Output the [x, y] coordinate of the center of the cell containing the given text.  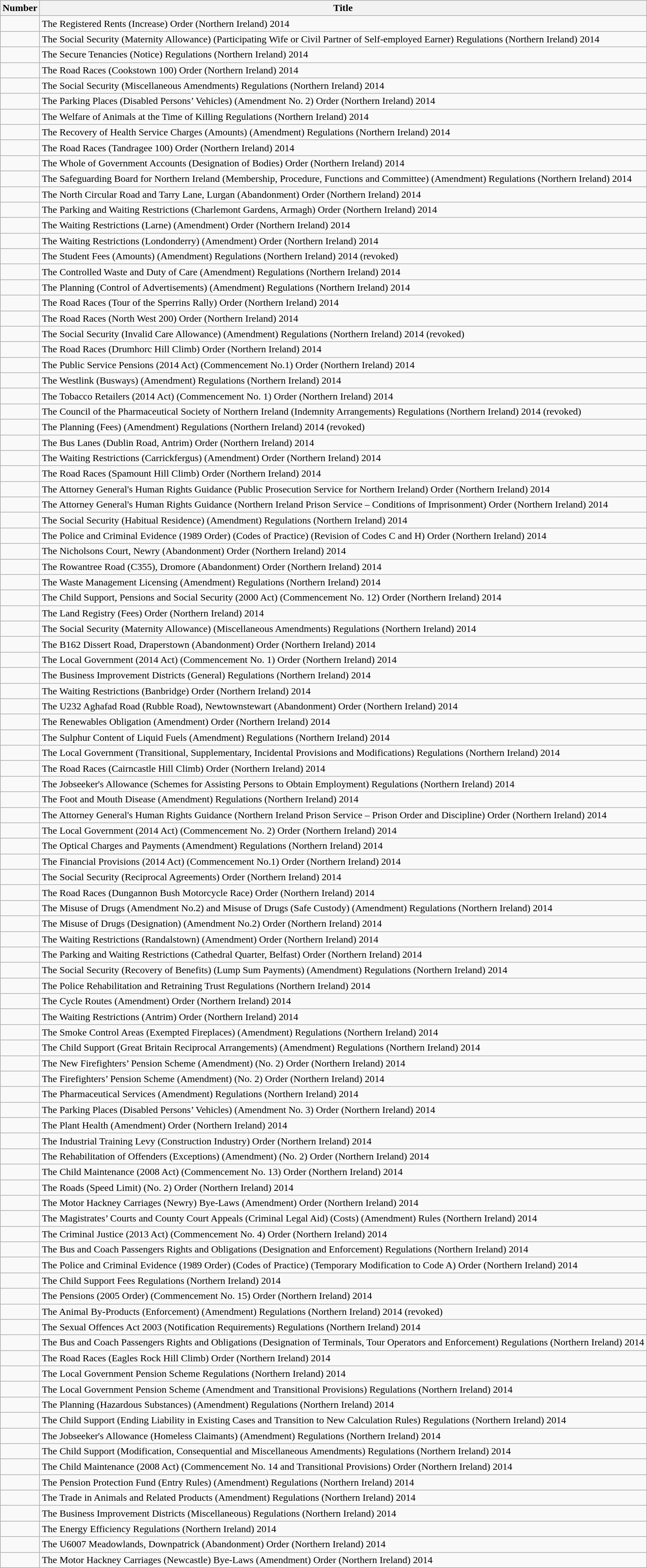
The Student Fees (Amounts) (Amendment) Regulations (Northern Ireland) 2014 (revoked) [343, 256]
The Renewables Obligation (Amendment) Order (Northern Ireland) 2014 [343, 722]
The B162 Dissert Road, Draperstown (Abandonment) Order (Northern Ireland) 2014 [343, 644]
The Energy Efficiency Regulations (Northern Ireland) 2014 [343, 1529]
The Police and Criminal Evidence (1989 Order) (Codes of Practice) (Revision of Codes C and H) Order (Northern Ireland) 2014 [343, 536]
The Waiting Restrictions (Randalstown) (Amendment) Order (Northern Ireland) 2014 [343, 939]
The Local Government Pension Scheme Regulations (Northern Ireland) 2014 [343, 1374]
The Magistrates’ Courts and County Court Appeals (Criminal Legal Aid) (Costs) (Amendment) Rules (Northern Ireland) 2014 [343, 1219]
The Road Races (Cairncastle Hill Climb) Order (Northern Ireland) 2014 [343, 769]
The Rehabilitation of Offenders (Exceptions) (Amendment) (No. 2) Order (Northern Ireland) 2014 [343, 1156]
The Motor Hackney Carriages (Newcastle) Bye-Laws (Amendment) Order (Northern Ireland) 2014 [343, 1560]
The Child Support, Pensions and Social Security (2000 Act) (Commencement No. 12) Order (Northern Ireland) 2014 [343, 598]
The Local Government (2014 Act) (Commencement No. 2) Order (Northern Ireland) 2014 [343, 830]
The Social Security (Miscellaneous Amendments) Regulations (Northern Ireland) 2014 [343, 86]
The Waiting Restrictions (Larne) (Amendment) Order (Northern Ireland) 2014 [343, 225]
The Road Races (Tandragee 100) Order (Northern Ireland) 2014 [343, 148]
The Optical Charges and Payments (Amendment) Regulations (Northern Ireland) 2014 [343, 846]
The Financial Provisions (2014 Act) (Commencement No.1) Order (Northern Ireland) 2014 [343, 861]
The U232 Aghafad Road (Rubble Road), Newtownstewart (Abandonment) Order (Northern Ireland) 2014 [343, 707]
The Child Support (Modification, Consequential and Miscellaneous Amendments) Regulations (Northern Ireland) 2014 [343, 1451]
The Land Registry (Fees) Order (Northern Ireland) 2014 [343, 613]
The Secure Tenancies (Notice) Regulations (Northern Ireland) 2014 [343, 55]
The Business Improvement Districts (General) Regulations (Northern Ireland) 2014 [343, 675]
The Firefighters’ Pension Scheme (Amendment) (No. 2) Order (Northern Ireland) 2014 [343, 1079]
The Parking Places (Disabled Persons’ Vehicles) (Amendment No. 2) Order (Northern Ireland) 2014 [343, 101]
The Planning (Fees) (Amendment) Regulations (Northern Ireland) 2014 (revoked) [343, 427]
The Child Support (Ending Liability in Existing Cases and Transition to New Calculation Rules) Regulations (Northern Ireland) 2014 [343, 1420]
The Public Service Pensions (2014 Act) (Commencement No.1) Order (Northern Ireland) 2014 [343, 365]
The Controlled Waste and Duty of Care (Amendment) Regulations (Northern Ireland) 2014 [343, 272]
The Parking and Waiting Restrictions (Charlemont Gardens, Armagh) Order (Northern Ireland) 2014 [343, 210]
Title [343, 8]
The Attorney General's Human Rights Guidance (Public Prosecution Service for Northern Ireland) Order (Northern Ireland) 2014 [343, 489]
The Registered Rents (Increase) Order (Northern Ireland) 2014 [343, 24]
The U6007 Meadowlands, Downpatrick (Abandonment) Order (Northern Ireland) 2014 [343, 1544]
The Jobseeker's Allowance (Schemes for Assisting Persons to Obtain Employment) Regulations (Northern Ireland) 2014 [343, 784]
The Social Security (Maternity Allowance) (Miscellaneous Amendments) Regulations (Northern Ireland) 2014 [343, 629]
The Child Support (Great Britain Reciprocal Arrangements) (Amendment) Regulations (Northern Ireland) 2014 [343, 1048]
The Trade in Animals and Related Products (Amendment) Regulations (Northern Ireland) 2014 [343, 1498]
The Jobseeker's Allowance (Homeless Claimants) (Amendment) Regulations (Northern Ireland) 2014 [343, 1435]
The Road Races (Eagles Rock Hill Climb) Order (Northern Ireland) 2014 [343, 1358]
The Road Races (Tour of the Sperrins Rally) Order (Northern Ireland) 2014 [343, 303]
The Local Government (Transitional, Supplementary, Incidental Provisions and Modifications) Regulations (Northern Ireland) 2014 [343, 753]
The Attorney General's Human Rights Guidance (Northern Ireland Prison Service – Conditions of Imprisonment) Order (Northern Ireland) 2014 [343, 505]
The Social Security (Reciprocal Agreements) Order (Northern Ireland) 2014 [343, 877]
The Social Security (Habitual Residence) (Amendment) Regulations (Northern Ireland) 2014 [343, 520]
The Bus Lanes (Dublin Road, Antrim) Order (Northern Ireland) 2014 [343, 442]
The Parking and Waiting Restrictions (Cathedral Quarter, Belfast) Order (Northern Ireland) 2014 [343, 955]
Number [20, 8]
The Rowantree Road (C355), Dromore (Abandonment) Order (Northern Ireland) 2014 [343, 567]
The Business Improvement Districts (Miscellaneous) Regulations (Northern Ireland) 2014 [343, 1513]
The Road Races (North West 200) Order (Northern Ireland) 2014 [343, 318]
The Road Races (Dungannon Bush Motorcycle Race) Order (Northern Ireland) 2014 [343, 892]
The Child Maintenance (2008 Act) (Commencement No. 14 and Transitional Provisions) Order (Northern Ireland) 2014 [343, 1467]
The Sexual Offences Act 2003 (Notification Requirements) Regulations (Northern Ireland) 2014 [343, 1327]
The Police Rehabilitation and Retraining Trust Regulations (Northern Ireland) 2014 [343, 986]
The Westlink (Busways) (Amendment) Regulations (Northern Ireland) 2014 [343, 380]
The Bus and Coach Passengers Rights and Obligations (Designation of Terminals, Tour Operators and Enforcement) Regulations (Northern Ireland) 2014 [343, 1343]
The Tobacco Retailers (2014 Act) (Commencement No. 1) Order (Northern Ireland) 2014 [343, 396]
The Misuse of Drugs (Designation) (Amendment No.2) Order (Northern Ireland) 2014 [343, 923]
The Waiting Restrictions (Londonderry) (Amendment) Order (Northern Ireland) 2014 [343, 241]
The Misuse of Drugs (Amendment No.2) and Misuse of Drugs (Safe Custody) (Amendment) Regulations (Northern Ireland) 2014 [343, 908]
The Recovery of Health Service Charges (Amounts) (Amendment) Regulations (Northern Ireland) 2014 [343, 132]
The Planning (Hazardous Substances) (Amendment) Regulations (Northern Ireland) 2014 [343, 1405]
The Waiting Restrictions (Antrim) Order (Northern Ireland) 2014 [343, 1017]
The Social Security (Invalid Care Allowance) (Amendment) Regulations (Northern Ireland) 2014 (revoked) [343, 334]
The Safeguarding Board for Northern Ireland (Membership, Procedure, Functions and Committee) (Amendment) Regulations (Northern Ireland) 2014 [343, 179]
The Sulphur Content of Liquid Fuels (Amendment) Regulations (Northern Ireland) 2014 [343, 738]
The Road Races (Spamount Hill Climb) Order (Northern Ireland) 2014 [343, 474]
The Waiting Restrictions (Carrickfergus) (Amendment) Order (Northern Ireland) 2014 [343, 458]
The Smoke Control Areas (Exempted Fireplaces) (Amendment) Regulations (Northern Ireland) 2014 [343, 1032]
The Motor Hackney Carriages (Newry) Bye-Laws (Amendment) Order (Northern Ireland) 2014 [343, 1203]
The Child Support Fees Regulations (Northern Ireland) 2014 [343, 1281]
The Social Security (Maternity Allowance) (Participating Wife or Civil Partner of Self-employed Earner) Regulations (Northern Ireland) 2014 [343, 39]
The Waiting Restrictions (Banbridge) Order (Northern Ireland) 2014 [343, 691]
The Pension Protection Fund (Entry Rules) (Amendment) Regulations (Northern Ireland) 2014 [343, 1482]
The Foot and Mouth Disease (Amendment) Regulations (Northern Ireland) 2014 [343, 799]
The Pensions (2005 Order) (Commencement No. 15) Order (Northern Ireland) 2014 [343, 1296]
The Road Races (Cookstown 100) Order (Northern Ireland) 2014 [343, 70]
The Welfare of Animals at the Time of Killing Regulations (Northern Ireland) 2014 [343, 117]
The Nicholsons Court, Newry (Abandonment) Order (Northern Ireland) 2014 [343, 551]
The Bus and Coach Passengers Rights and Obligations (Designation and Enforcement) Regulations (Northern Ireland) 2014 [343, 1250]
The Cycle Routes (Amendment) Order (Northern Ireland) 2014 [343, 1001]
The Pharmaceutical Services (Amendment) Regulations (Northern Ireland) 2014 [343, 1094]
The Criminal Justice (2013 Act) (Commencement No. 4) Order (Northern Ireland) 2014 [343, 1234]
The Roads (Speed Limit) (No. 2) Order (Northern Ireland) 2014 [343, 1188]
The Industrial Training Levy (Construction Industry) Order (Northern Ireland) 2014 [343, 1141]
The Child Maintenance (2008 Act) (Commencement No. 13) Order (Northern Ireland) 2014 [343, 1172]
The Plant Health (Amendment) Order (Northern Ireland) 2014 [343, 1125]
The Social Security (Recovery of Benefits) (Lump Sum Payments) (Amendment) Regulations (Northern Ireland) 2014 [343, 970]
The New Firefighters’ Pension Scheme (Amendment) (No. 2) Order (Northern Ireland) 2014 [343, 1063]
The Road Races (Drumhorc Hill Climb) Order (Northern Ireland) 2014 [343, 349]
The Parking Places (Disabled Persons’ Vehicles) (Amendment No. 3) Order (Northern Ireland) 2014 [343, 1110]
The Planning (Control of Advertisements) (Amendment) Regulations (Northern Ireland) 2014 [343, 287]
The Council of the Pharmaceutical Society of Northern Ireland (Indemnity Arrangements) Regulations (Northern Ireland) 2014 (revoked) [343, 411]
The Police and Criminal Evidence (1989 Order) (Codes of Practice) (Temporary Modification to Code A) Order (Northern Ireland) 2014 [343, 1265]
The Waste Management Licensing (Amendment) Regulations (Northern Ireland) 2014 [343, 582]
The Local Government (2014 Act) (Commencement No. 1) Order (Northern Ireland) 2014 [343, 660]
The Local Government Pension Scheme (Amendment and Transitional Provisions) Regulations (Northern Ireland) 2014 [343, 1389]
The Animal By-Products (Enforcement) (Amendment) Regulations (Northern Ireland) 2014 (revoked) [343, 1312]
The Whole of Government Accounts (Designation of Bodies) Order (Northern Ireland) 2014 [343, 163]
The North Circular Road and Tarry Lane, Lurgan (Abandonment) Order (Northern Ireland) 2014 [343, 194]
The Attorney General's Human Rights Guidance (Northern Ireland Prison Service – Prison Order and Discipline) Order (Northern Ireland) 2014 [343, 815]
